Return [x, y] of the center of cell containing provided text 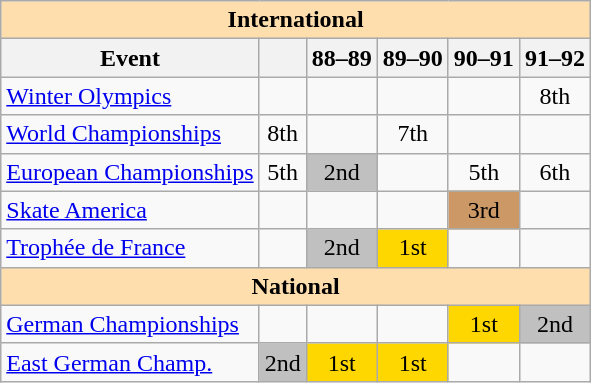
Event [130, 58]
91–92 [554, 58]
International [296, 20]
Skate America [130, 210]
89–90 [412, 58]
7th [412, 134]
88–89 [342, 58]
6th [554, 172]
Trophée de France [130, 248]
German Championships [130, 324]
Winter Olympics [130, 96]
European Championships [130, 172]
World Championships [130, 134]
East German Champ. [130, 362]
National [296, 286]
3rd [484, 210]
90–91 [484, 58]
